From the cell containing the given text, extract its center point as [X, Y] coordinate. 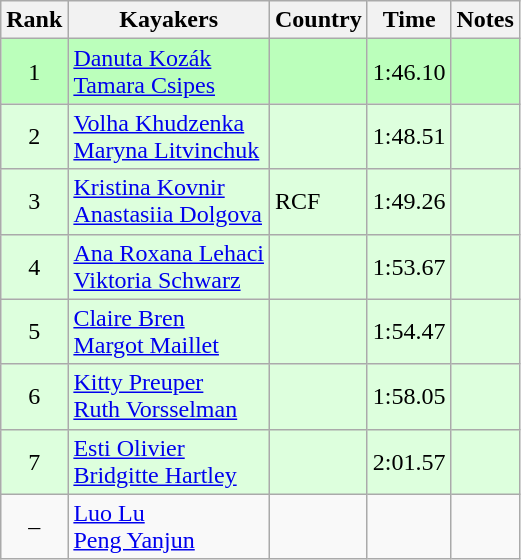
Kayakers [169, 20]
Danuta KozákTamara Csipes [169, 72]
Luo LuPeng Yanjun [169, 526]
6 [34, 396]
1:58.05 [409, 396]
Country [319, 20]
Rank [34, 20]
2:01.57 [409, 462]
Esti OlivierBridgitte Hartley [169, 462]
4 [34, 266]
3 [34, 202]
1:49.26 [409, 202]
7 [34, 462]
1:54.47 [409, 332]
Volha KhudzenkaMaryna Litvinchuk [169, 136]
RCF [319, 202]
2 [34, 136]
– [34, 526]
1:48.51 [409, 136]
Kristina KovnirAnastasiia Dolgova [169, 202]
Time [409, 20]
Notes [485, 20]
1:46.10 [409, 72]
Claire BrenMargot Maillet [169, 332]
1 [34, 72]
5 [34, 332]
Ana Roxana LehaciViktoria Schwarz [169, 266]
1:53.67 [409, 266]
Kitty PreuperRuth Vorsselman [169, 396]
